Provide the [X, Y] coordinate of the cell's center where the given text is located.  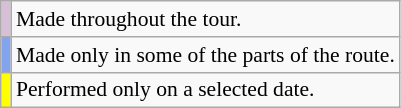
Performed only on a selected date. [206, 90]
Made throughout the tour. [206, 19]
Made only in some of the parts of the route. [206, 55]
